Provide the (X, Y) coordinate of the cell's center where the given text is located.  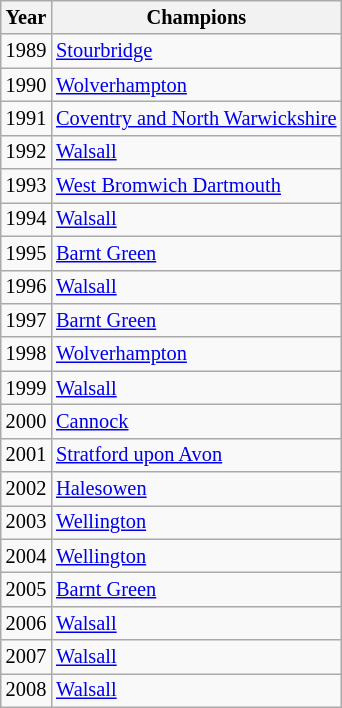
1999 (26, 388)
2005 (26, 589)
2006 (26, 623)
2003 (26, 522)
Cannock (196, 421)
2002 (26, 489)
1989 (26, 51)
Stratford upon Avon (196, 455)
2008 (26, 690)
Year (26, 17)
Halesowen (196, 489)
1998 (26, 354)
1990 (26, 85)
1993 (26, 186)
West Bromwich Dartmouth (196, 186)
1997 (26, 320)
Stourbridge (196, 51)
2004 (26, 556)
2001 (26, 455)
1994 (26, 219)
Coventry and North Warwickshire (196, 118)
1996 (26, 287)
1992 (26, 152)
2007 (26, 657)
Champions (196, 17)
2000 (26, 421)
1995 (26, 253)
1991 (26, 118)
